Detect which cell encompasses the target text, then output its (X, Y) center coordinate. 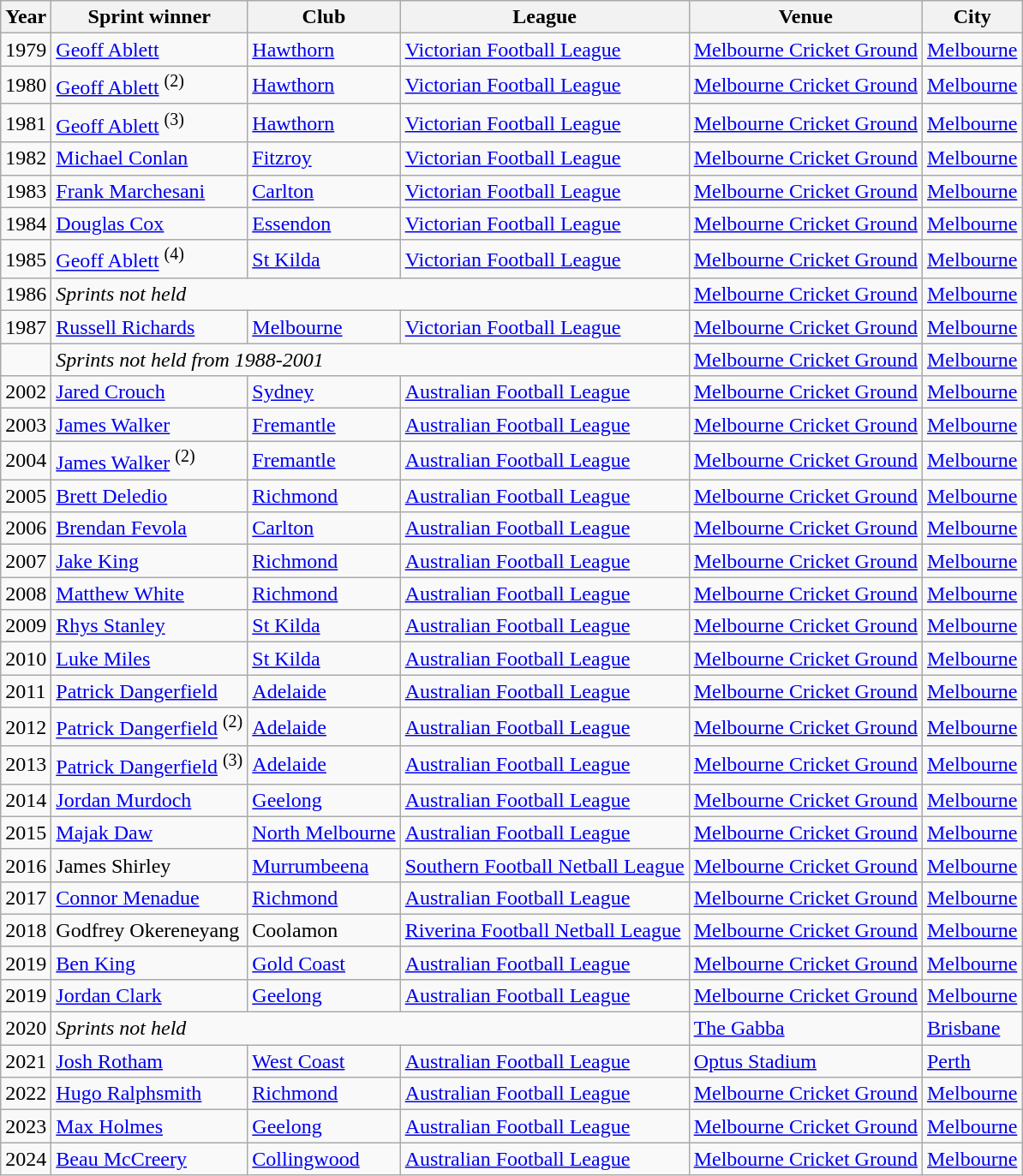
Sydney (324, 392)
Jordan Murdoch (149, 800)
Perth (972, 1061)
1987 (26, 327)
2014 (26, 800)
Geoff Ablett (3) (149, 123)
Sprint winner (149, 17)
2022 (26, 1094)
Patrick Dangerfield (2) (149, 726)
1982 (26, 158)
Godfrey Okereneyang (149, 930)
Essendon (324, 224)
2007 (26, 561)
Venue (805, 17)
Jake King (149, 561)
Coolamon (324, 930)
1984 (26, 224)
Club (324, 17)
Year (26, 17)
Geoff Ablett (149, 50)
2002 (26, 392)
West Coast (324, 1061)
City (972, 17)
Patrick Dangerfield (3) (149, 766)
Beau McCreery (149, 1159)
Brendan Fevola (149, 528)
Sprints not held from 1988-2001 (370, 360)
Douglas Cox (149, 224)
Southern Football Netball League (545, 865)
North Melbourne (324, 833)
1979 (26, 50)
2016 (26, 865)
Michael Conlan (149, 158)
2006 (26, 528)
Luke Miles (149, 659)
Jared Crouch (149, 392)
1985 (26, 259)
Frank Marchesani (149, 191)
Geoff Ablett (2) (149, 86)
2012 (26, 726)
Murrumbeena (324, 865)
James Shirley (149, 865)
Max Holmes (149, 1126)
Matthew White (149, 594)
Josh Rotham (149, 1061)
1981 (26, 123)
Geoff Ablett (4) (149, 259)
Collingwood (324, 1159)
2003 (26, 425)
2017 (26, 898)
2013 (26, 766)
James Walker (149, 425)
Brett Deledio (149, 496)
Brisbane (972, 1029)
Rhys Stanley (149, 626)
2009 (26, 626)
2015 (26, 833)
2011 (26, 691)
Gold Coast (324, 963)
Majak Daw (149, 833)
Jordan Clark (149, 996)
2018 (26, 930)
League (545, 17)
Patrick Dangerfield (149, 691)
Fitzroy (324, 158)
2024 (26, 1159)
Ben King (149, 963)
Optus Stadium (805, 1061)
2023 (26, 1126)
1980 (26, 86)
2008 (26, 594)
Riverina Football Netball League (545, 930)
James Walker (2) (149, 461)
Hugo Ralphsmith (149, 1094)
The Gabba (805, 1029)
2005 (26, 496)
2010 (26, 659)
1983 (26, 191)
Connor Menadue (149, 898)
1986 (26, 295)
2004 (26, 461)
2021 (26, 1061)
Russell Richards (149, 327)
2020 (26, 1029)
